Extract the (X, Y) coordinate from the center of the cell holding the provided text.  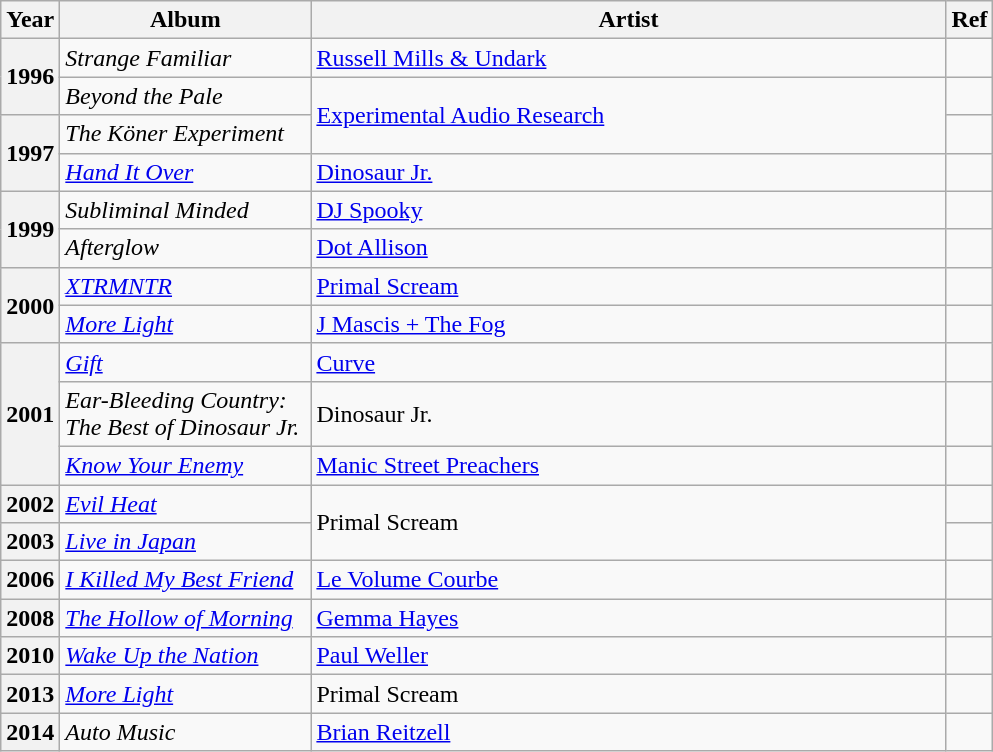
Wake Up the Nation (186, 656)
Hand It Over (186, 172)
Ear-Bleeding Country: The Best of Dinosaur Jr. (186, 414)
Ref (970, 20)
2014 (30, 732)
2010 (30, 656)
Paul Weller (628, 656)
Auto Music (186, 732)
Manic Street Preachers (628, 465)
2000 (30, 305)
The Köner Experiment (186, 134)
Strange Familiar (186, 58)
Experimental Audio Research (628, 115)
Live in Japan (186, 542)
Brian Reitzell (628, 732)
Gemma Hayes (628, 618)
Know Your Enemy (186, 465)
1997 (30, 153)
Artist (628, 20)
Russell Mills & Undark (628, 58)
1999 (30, 229)
Subliminal Minded (186, 210)
2006 (30, 580)
Album (186, 20)
Dot Allison (628, 248)
2008 (30, 618)
I Killed My Best Friend (186, 580)
J Mascis + The Fog (628, 324)
Curve (628, 362)
XTRMNTR (186, 286)
Gift (186, 362)
DJ Spooky (628, 210)
2001 (30, 414)
2002 (30, 503)
1996 (30, 77)
The Hollow of Morning (186, 618)
Year (30, 20)
Le Volume Courbe (628, 580)
2003 (30, 542)
Evil Heat (186, 503)
2013 (30, 694)
Beyond the Pale (186, 96)
Afterglow (186, 248)
